Provide the [X, Y] coordinate of the cell's center where the given text is located.  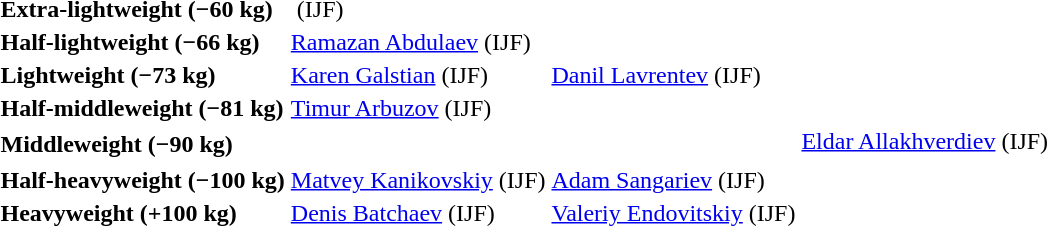
Ramazan Abdulaev (IJF) [418, 42]
Adam Sangariev (IJF) [674, 180]
Karen Galstian (IJF) [418, 75]
Danil Lavrentev (IJF) [674, 75]
Matvey Kanikovskiy (IJF) [418, 180]
Timur Arbuzov (IJF) [418, 108]
